Detect which cell encompasses the target text, then output its (X, Y) center coordinate. 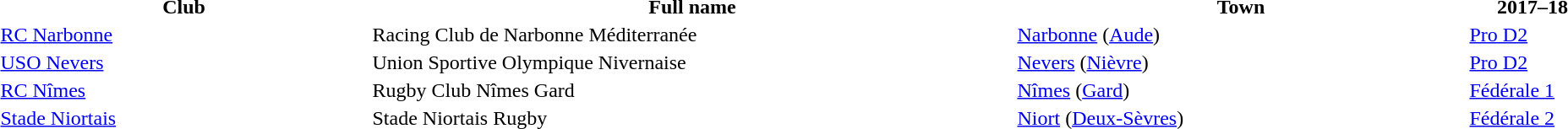
Nîmes (Gard) (1241, 90)
Narbonne (Aude) (1241, 35)
Racing Club de Narbonne Méditerranée (692, 35)
Union Sportive Olympique Nivernaise (692, 62)
Rugby Club Nîmes Gard (692, 90)
Nevers (Nièvre) (1241, 62)
